Return (X, Y) of the center of cell containing provided text 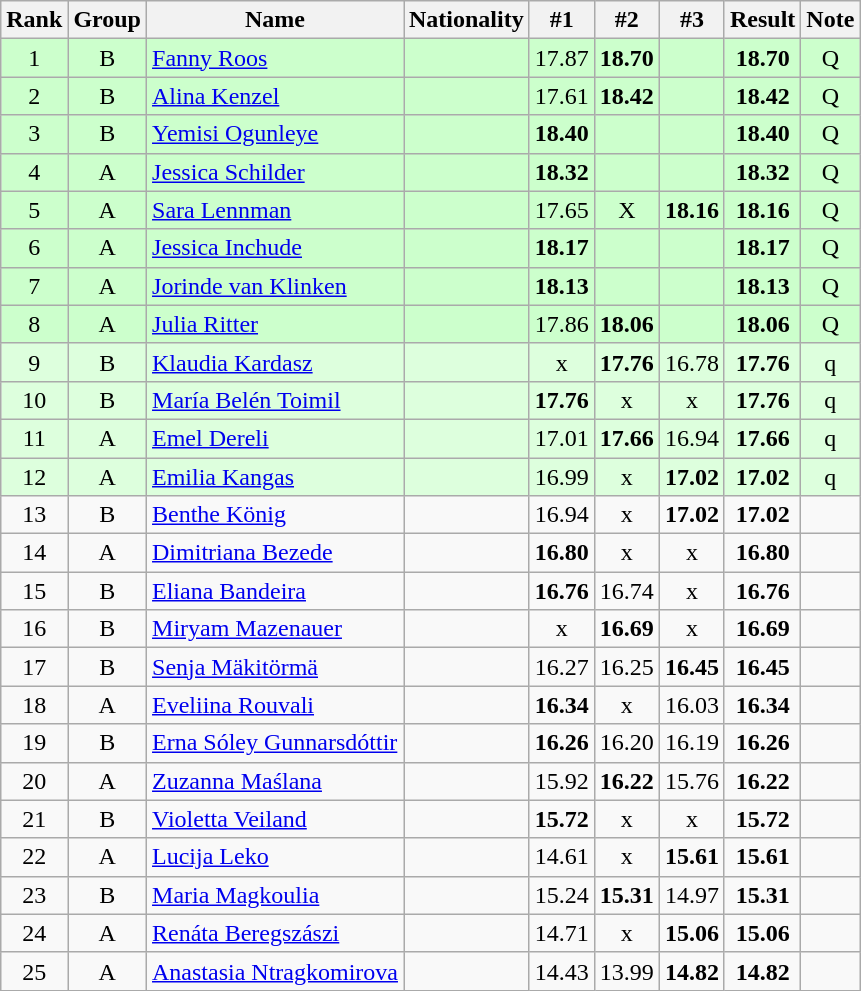
13.99 (626, 971)
Rank (34, 20)
13 (34, 515)
Eliana Bandeira (276, 591)
María Belén Toimil (276, 400)
14.97 (692, 895)
20 (34, 781)
16.25 (626, 667)
17.86 (562, 324)
Result (762, 20)
23 (34, 895)
16.74 (626, 591)
Violetta Veiland (276, 819)
Yemisi Ogunleye (276, 134)
14.71 (562, 933)
17.65 (562, 210)
Zuzanna Maślana (276, 781)
16.99 (562, 477)
11 (34, 438)
Maria Magkoulia (276, 895)
17.87 (562, 58)
14 (34, 553)
Nationality (467, 20)
Senja Mäkitörmä (276, 667)
21 (34, 819)
22 (34, 857)
16.03 (692, 705)
Emel Dereli (276, 438)
Jessica Schilder (276, 172)
4 (34, 172)
16.20 (626, 743)
14.61 (562, 857)
Dimitriana Bezede (276, 553)
16 (34, 629)
1 (34, 58)
7 (34, 286)
18 (34, 705)
Renáta Beregszászi (276, 933)
X (626, 210)
12 (34, 477)
14.43 (562, 971)
Benthe König (276, 515)
Miryam Mazenauer (276, 629)
Jessica Inchude (276, 248)
#2 (626, 20)
10 (34, 400)
15.24 (562, 895)
25 (34, 971)
8 (34, 324)
17.61 (562, 96)
5 (34, 210)
Eveliina Rouvali (276, 705)
Julia Ritter (276, 324)
17.01 (562, 438)
Jorinde van Klinken (276, 286)
6 (34, 248)
Group (108, 20)
16.78 (692, 362)
16.27 (562, 667)
Name (276, 20)
Alina Kenzel (276, 96)
15.92 (562, 781)
16.19 (692, 743)
Note (830, 20)
Anastasia Ntragkomirova (276, 971)
17 (34, 667)
Fanny Roos (276, 58)
15.76 (692, 781)
15 (34, 591)
9 (34, 362)
2 (34, 96)
19 (34, 743)
#1 (562, 20)
Lucija Leko (276, 857)
#3 (692, 20)
Emilia Kangas (276, 477)
3 (34, 134)
Erna Sóley Gunnarsdóttir (276, 743)
Sara Lennman (276, 210)
Klaudia Kardasz (276, 362)
24 (34, 933)
